Return (x, y) of the center of cell containing provided text 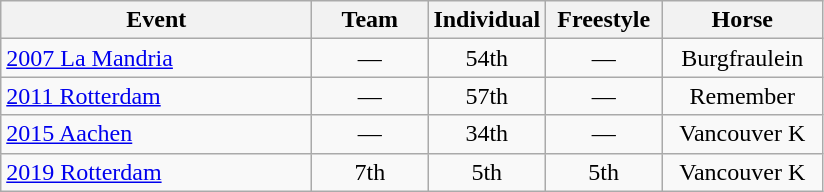
Individual (487, 20)
Burgfraulein (742, 58)
Freestyle (604, 20)
Team (370, 20)
2019 Rotterdam (156, 172)
54th (487, 58)
Horse (742, 20)
2011 Rotterdam (156, 96)
2007 La Mandria (156, 58)
2015 Aachen (156, 134)
7th (370, 172)
34th (487, 134)
Event (156, 20)
57th (487, 96)
Remember (742, 96)
